Return (x, y) of the center of cell containing provided text 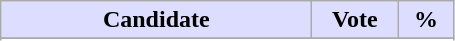
% (426, 20)
Vote (355, 20)
Candidate (156, 20)
